Return the [X, Y] coordinate for the center point of the cell that contains the specified text.  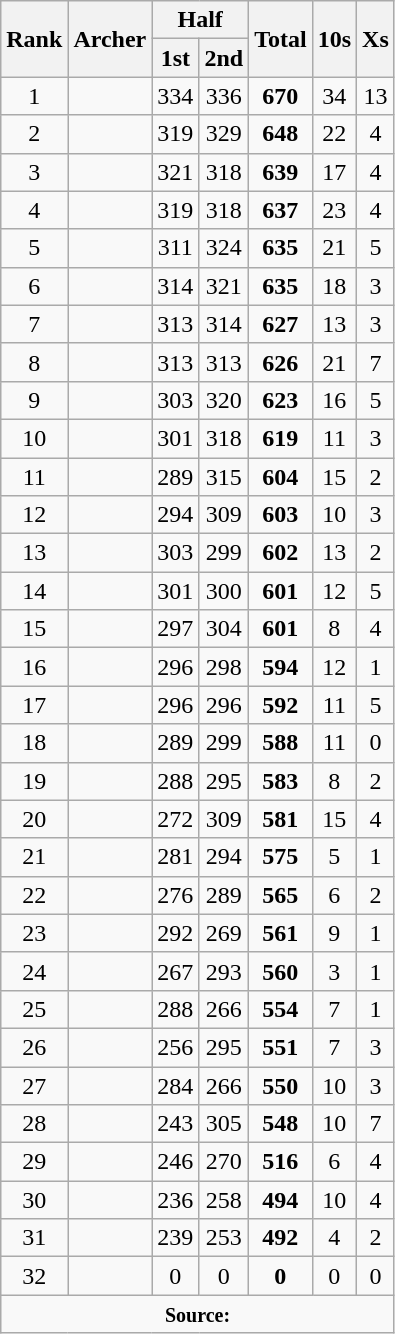
28 [34, 1124]
336 [224, 96]
297 [176, 629]
20 [34, 819]
565 [281, 895]
560 [281, 971]
603 [281, 515]
Half [200, 20]
10s [334, 39]
26 [34, 1047]
324 [224, 248]
548 [281, 1124]
236 [176, 1200]
311 [176, 248]
276 [176, 895]
304 [224, 629]
27 [34, 1085]
Total [281, 39]
298 [224, 667]
34 [334, 96]
561 [281, 933]
315 [224, 477]
648 [281, 134]
253 [224, 1238]
19 [34, 781]
1st [176, 58]
592 [281, 705]
594 [281, 667]
31 [34, 1238]
243 [176, 1124]
293 [224, 971]
623 [281, 400]
627 [281, 324]
602 [281, 553]
270 [224, 1162]
637 [281, 210]
626 [281, 362]
267 [176, 971]
494 [281, 1200]
492 [281, 1238]
329 [224, 134]
25 [34, 1009]
258 [224, 1200]
305 [224, 1124]
300 [224, 591]
269 [224, 933]
Rank [34, 39]
551 [281, 1047]
281 [176, 857]
14 [34, 591]
30 [34, 1200]
Archer [110, 39]
581 [281, 819]
292 [176, 933]
619 [281, 438]
588 [281, 743]
Xs [376, 39]
334 [176, 96]
256 [176, 1047]
272 [176, 819]
575 [281, 857]
550 [281, 1085]
24 [34, 971]
2nd [224, 58]
284 [176, 1085]
29 [34, 1162]
639 [281, 172]
670 [281, 96]
246 [176, 1162]
516 [281, 1162]
583 [281, 781]
239 [176, 1238]
604 [281, 477]
Source: [198, 1314]
32 [34, 1276]
554 [281, 1009]
320 [224, 400]
